Extract the (X, Y) coordinate from the center of the cell holding the provided text.  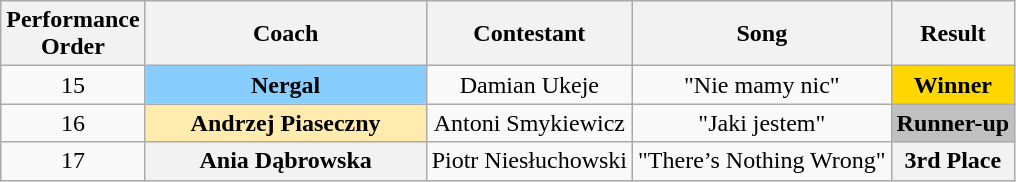
"Nie mamy nic" (762, 85)
Andrzej Piaseczny (286, 123)
15 (73, 85)
"Jaki jestem" (762, 123)
Coach (286, 34)
Contestant (529, 34)
Winner (953, 85)
3rd Place (953, 161)
"There’s Nothing Wrong" (762, 161)
Result (953, 34)
17 (73, 161)
Ania Dąbrowska (286, 161)
Piotr Niesłuchowski (529, 161)
Antoni Smykiewicz (529, 123)
Runner-up (953, 123)
Performance Order (73, 34)
16 (73, 123)
Nergal (286, 85)
Damian Ukeje (529, 85)
Song (762, 34)
